Capture the cell that displays the provided text and extract its [X, Y] central coordinate. 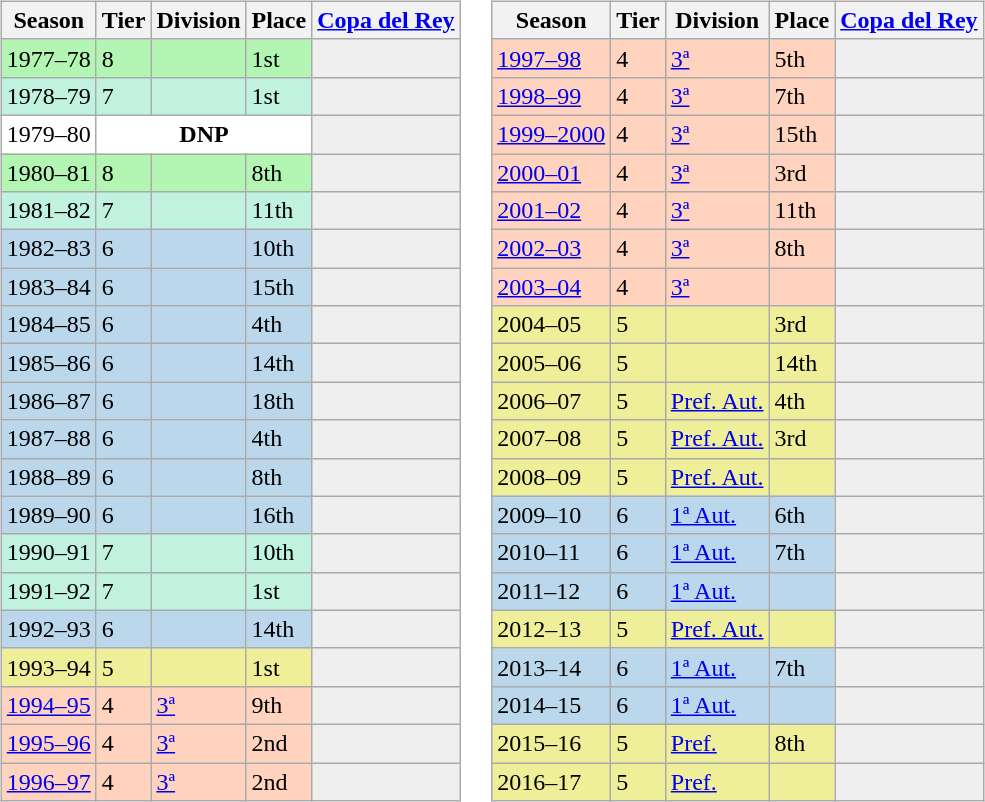
1986–87 [48, 401]
1984–85 [48, 325]
2009–10 [552, 515]
5th [802, 58]
2006–07 [552, 401]
2003–04 [552, 287]
1994–95 [48, 705]
1982–83 [48, 249]
2007–08 [552, 439]
1991–92 [48, 591]
1999–2000 [552, 134]
1997–98 [552, 58]
2013–14 [552, 667]
1988–89 [48, 477]
1980–81 [48, 173]
2002–03 [552, 249]
2012–13 [552, 629]
1981–82 [48, 211]
2015–16 [552, 743]
1979–80 [48, 134]
2008–09 [552, 477]
16th [279, 515]
1995–96 [48, 743]
1990–91 [48, 553]
1993–94 [48, 667]
1989–90 [48, 515]
6th [802, 515]
1996–97 [48, 781]
2005–06 [552, 363]
1987–88 [48, 439]
18th [279, 401]
1983–84 [48, 287]
9th [279, 705]
2001–02 [552, 211]
DNP [204, 134]
1992–93 [48, 629]
1998–99 [552, 96]
2010–11 [552, 553]
2016–17 [552, 781]
2004–05 [552, 325]
2014–15 [552, 705]
2011–12 [552, 591]
1977–78 [48, 58]
1978–79 [48, 96]
1985–86 [48, 363]
2000–01 [552, 173]
